Extract the (x, y) coordinate from the center of the cell holding the provided text.  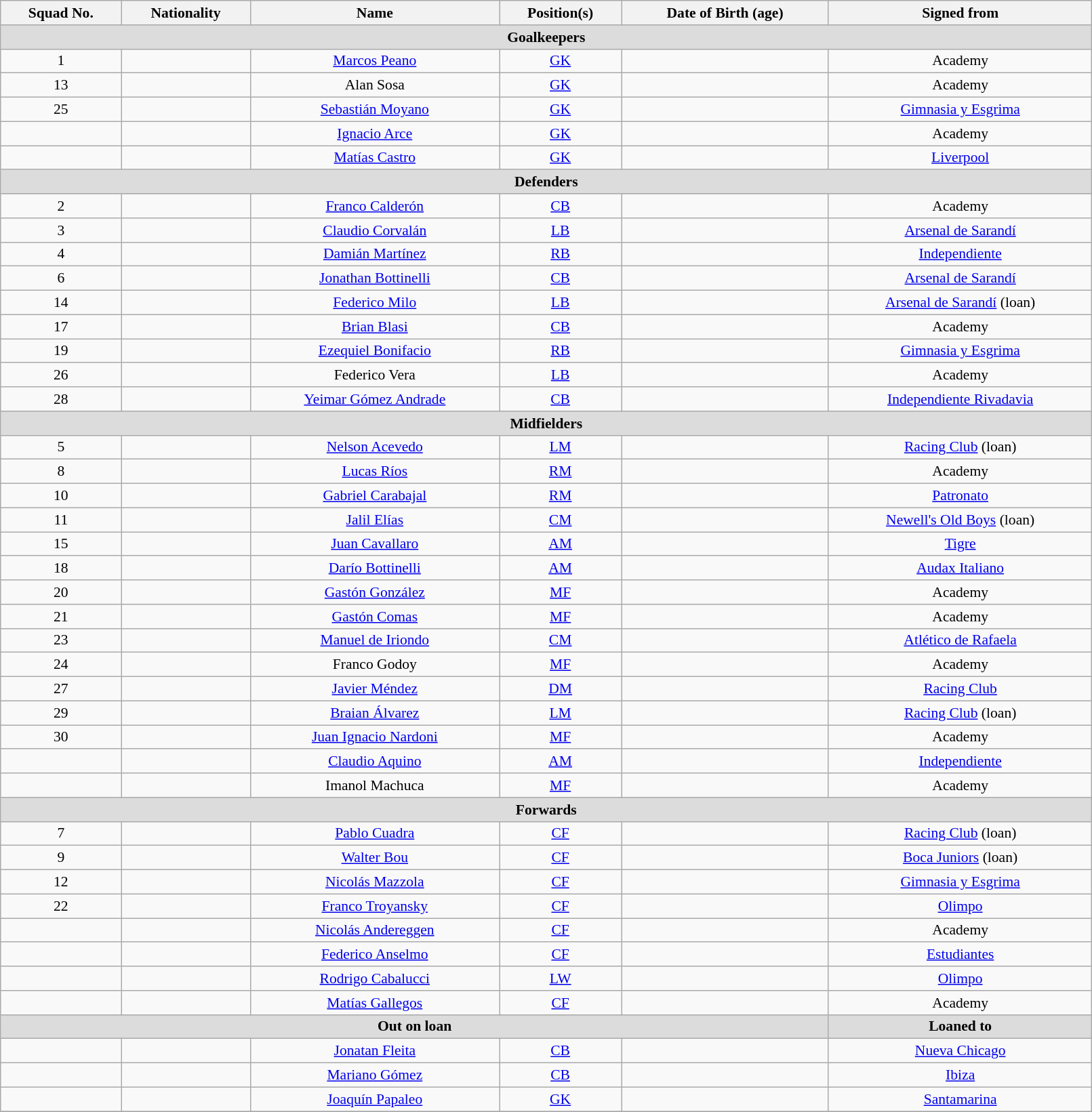
Nueva Chicago (960, 1051)
14 (61, 303)
15 (61, 544)
Jonathan Bottinelli (375, 279)
28 (61, 399)
Gastón González (375, 592)
Mariano Gómez (375, 1075)
Pablo Cuadra (375, 833)
Jonatan Fleita (375, 1051)
23 (61, 640)
13 (61, 85)
Estudiantes (960, 955)
Marcos Peano (375, 61)
Audax Italiano (960, 569)
Nelson Acevedo (375, 447)
Signed from (960, 13)
Walter Bou (375, 858)
30 (61, 737)
Gastón Comas (375, 617)
Racing Club (960, 689)
Out on loan (415, 1027)
21 (61, 617)
Federico Vera (375, 375)
Loaned to (960, 1027)
Liverpool (960, 158)
Gabriel Carabajal (375, 496)
Nationality (186, 13)
Imanol Machuca (375, 785)
9 (61, 858)
Midfielders (546, 424)
Federico Anselmo (375, 955)
Sebastián Moyano (375, 110)
22 (61, 906)
26 (61, 375)
Date of Birth (age) (725, 13)
Yeimar Gómez Andrade (375, 399)
Alan Sosa (375, 85)
4 (61, 254)
Claudio Aquino (375, 762)
Tigre (960, 544)
27 (61, 689)
Newell's Old Boys (loan) (960, 520)
Manuel de Iriondo (375, 640)
Ignacio Arce (375, 133)
Franco Godoy (375, 665)
24 (61, 665)
Darío Bottinelli (375, 569)
Federico Milo (375, 303)
2 (61, 206)
8 (61, 472)
LW (561, 979)
Matías Gallegos (375, 1003)
DM (561, 689)
19 (61, 351)
12 (61, 882)
Franco Troyansky (375, 906)
17 (61, 327)
6 (61, 279)
20 (61, 592)
Lucas Ríos (375, 472)
Atlético de Rafaela (960, 640)
Ezequiel Bonifacio (375, 351)
Boca Juniors (loan) (960, 858)
11 (61, 520)
Independiente Rivadavia (960, 399)
Squad No. (61, 13)
25 (61, 110)
Franco Calderón (375, 206)
Nicolás Mazzola (375, 882)
Ibiza (960, 1075)
Rodrigo Cabalucci (375, 979)
29 (61, 713)
Juan Ignacio Nardoni (375, 737)
Damián Martínez (375, 254)
Goalkeepers (546, 37)
Defenders (546, 182)
Nicolás Andereggen (375, 930)
Name (375, 13)
Javier Méndez (375, 689)
Forwards (546, 810)
Joaquín Papaleo (375, 1099)
Patronato (960, 496)
10 (61, 496)
5 (61, 447)
Jalil Elías (375, 520)
Juan Cavallaro (375, 544)
Santamarina (960, 1099)
Braian Álvarez (375, 713)
Arsenal de Sarandí (loan) (960, 303)
7 (61, 833)
18 (61, 569)
1 (61, 61)
Position(s) (561, 13)
Claudio Corvalán (375, 230)
Brian Blasi (375, 327)
Matías Castro (375, 158)
3 (61, 230)
